Identify which cell holds the provided text, then report its (x, y) central coordinate. 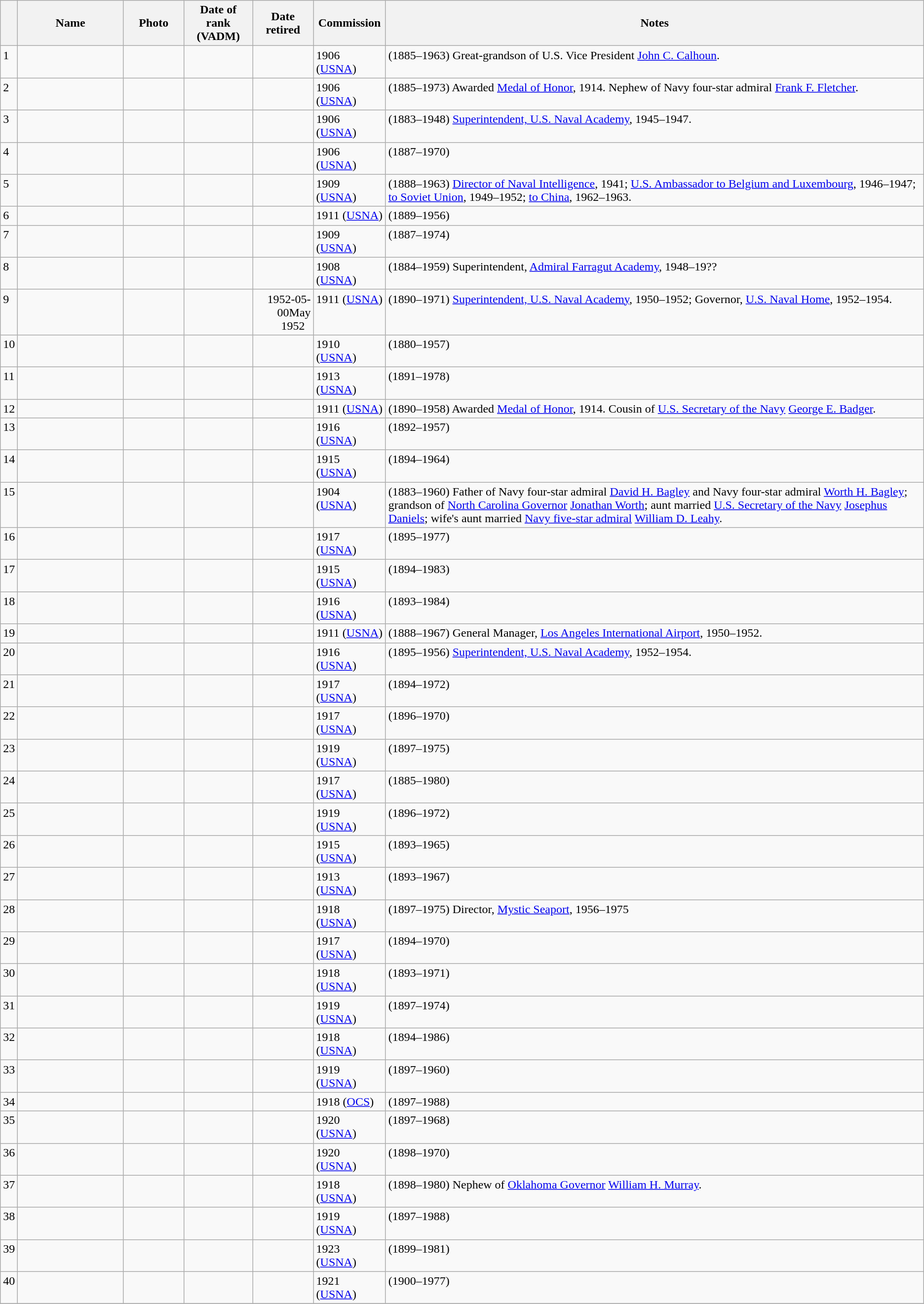
36 (9, 1159)
(1888–1967) General Manager, Los Angeles International Airport, 1950–1952. (654, 633)
1910 (USNA) (349, 350)
(1897–1975) (654, 755)
Notes (654, 23)
(1894–1970) (654, 948)
(1895–1956) Superintendent, U.S. Naval Academy, 1952–1954. (654, 658)
32 (9, 1044)
(1885–1963) Great-grandson of U.S. Vice President John C. Calhoun. (654, 62)
31 (9, 1012)
25 (9, 819)
1923 (USNA) (349, 1256)
(1896–1972) (654, 819)
2 (9, 94)
34 (9, 1102)
(1893–1967) (654, 883)
7 (9, 241)
9 (9, 312)
11 (9, 383)
Date of rank (VADM) (218, 23)
(1883–1948) Superintendent, U.S. Naval Academy, 1945–1947. (654, 126)
30 (9, 980)
(1900–1977) (654, 1287)
33 (9, 1076)
(1887–1970) (654, 158)
1 (9, 62)
8 (9, 273)
39 (9, 1256)
17 (9, 575)
20 (9, 658)
38 (9, 1223)
26 (9, 851)
(1894–1972) (654, 691)
(1897–1974) (654, 1012)
27 (9, 883)
1921 (USNA) (349, 1287)
(1897–1975) Director, Mystic Seaport, 1956–1975 (654, 915)
23 (9, 755)
(1893–1984) (654, 608)
(1889–1956) (654, 216)
(1898–1980) Nephew of Oklahoma Governor William H. Murray. (654, 1191)
(1894–1983) (654, 575)
(1897–1968) (654, 1127)
14 (9, 466)
6 (9, 216)
(1885–1980) (654, 787)
19 (9, 633)
1904 (USNA) (349, 505)
5 (9, 191)
28 (9, 915)
3 (9, 126)
(1894–1964) (654, 466)
(1899–1981) (654, 1256)
40 (9, 1287)
16 (9, 544)
(1893–1971) (654, 980)
Name (71, 23)
10 (9, 350)
Commission (349, 23)
(1896–1970) (654, 723)
(1880–1957) (654, 350)
1952-05-00May 1952 (283, 312)
(1897–1960) (654, 1076)
12 (9, 408)
Photo (154, 23)
(1892–1957) (654, 434)
15 (9, 505)
21 (9, 691)
35 (9, 1127)
24 (9, 787)
37 (9, 1191)
Date retired (283, 23)
13 (9, 434)
(1890–1958) Awarded Medal of Honor, 1914. Cousin of U.S. Secretary of the Navy George E. Badger. (654, 408)
18 (9, 608)
4 (9, 158)
(1895–1977) (654, 544)
1918 (OCS) (349, 1102)
(1894–1986) (654, 1044)
22 (9, 723)
(1898–1970) (654, 1159)
(1890–1971) Superintendent, U.S. Naval Academy, 1950–1952; Governor, U.S. Naval Home, 1952–1954. (654, 312)
1908 (USNA) (349, 273)
(1893–1965) (654, 851)
29 (9, 948)
(1884–1959) Superintendent, Admiral Farragut Academy, 1948–19?? (654, 273)
(1885–1973) Awarded Medal of Honor, 1914. Nephew of Navy four-star admiral Frank F. Fletcher. (654, 94)
(1891–1978) (654, 383)
(1887–1974) (654, 241)
